Find where the given text appears and provide that cell's center as [x, y] coordinate. 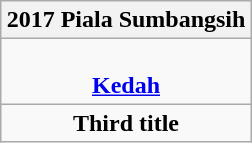
2017 Piala Sumbangsih [126, 20]
Kedah [126, 72]
Third title [126, 123]
